Scan for the cell matching the given text and deliver its (X, Y) coordinate at center. 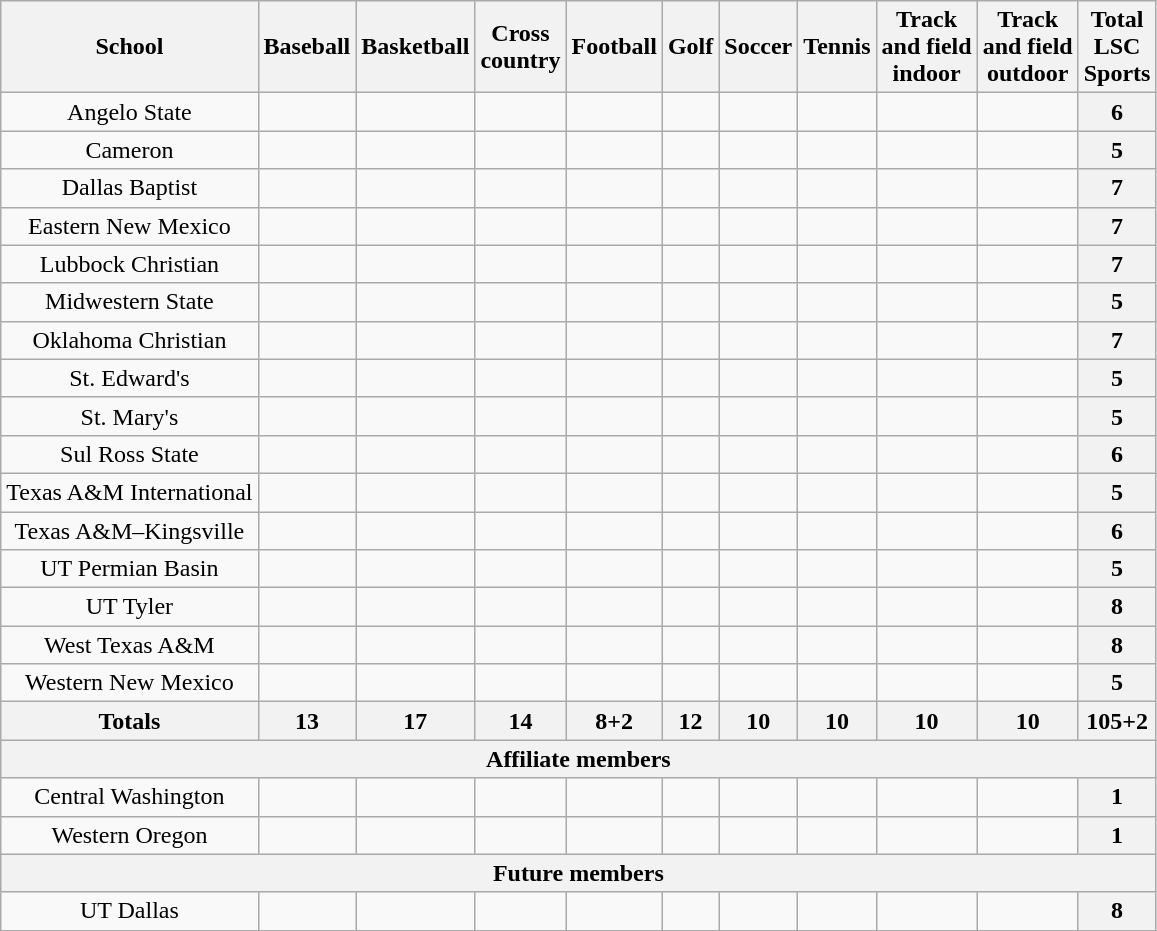
Basketball (416, 47)
Trackand fieldoutdoor (1028, 47)
12 (690, 721)
School (130, 47)
Football (614, 47)
UT Permian Basin (130, 569)
13 (307, 721)
West Texas A&M (130, 645)
Angelo State (130, 112)
Western Oregon (130, 835)
UT Tyler (130, 607)
TotalLSCSports (1117, 47)
Cameron (130, 150)
17 (416, 721)
Texas A&M–Kingsville (130, 531)
Trackand fieldindoor (926, 47)
Oklahoma Christian (130, 340)
Eastern New Mexico (130, 226)
Central Washington (130, 797)
Midwestern State (130, 302)
105+2 (1117, 721)
Golf (690, 47)
Baseball (307, 47)
Totals (130, 721)
Future members (578, 873)
Tennis (837, 47)
8+2 (614, 721)
Western New Mexico (130, 683)
Affiliate members (578, 759)
St. Edward's (130, 378)
14 (520, 721)
UT Dallas (130, 911)
Dallas Baptist (130, 188)
Crosscountry (520, 47)
Texas A&M International (130, 492)
St. Mary's (130, 416)
Soccer (758, 47)
Sul Ross State (130, 454)
Lubbock Christian (130, 264)
